Pinpoint the cell where the given text exists, returning its [X, Y] midpoint coordinate. 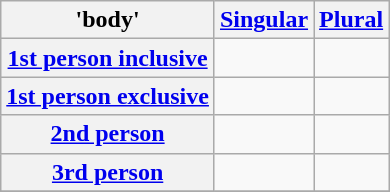
2nd person [108, 134]
'body' [108, 20]
1st person inclusive [108, 58]
1st person exclusive [108, 96]
3rd person [108, 172]
Plural [352, 20]
Singular [264, 20]
